Locate the cell with the specified text and output its [X, Y] center coordinate. 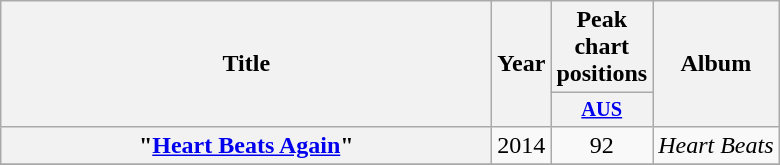
Album [716, 64]
Title [246, 64]
92 [602, 145]
Year [522, 64]
2014 [522, 145]
Heart Beats [716, 145]
Peak chart positions [602, 47]
"Heart Beats Again" [246, 145]
AUS [602, 110]
